Pinpoint the cell where the given text exists, returning its [X, Y] midpoint coordinate. 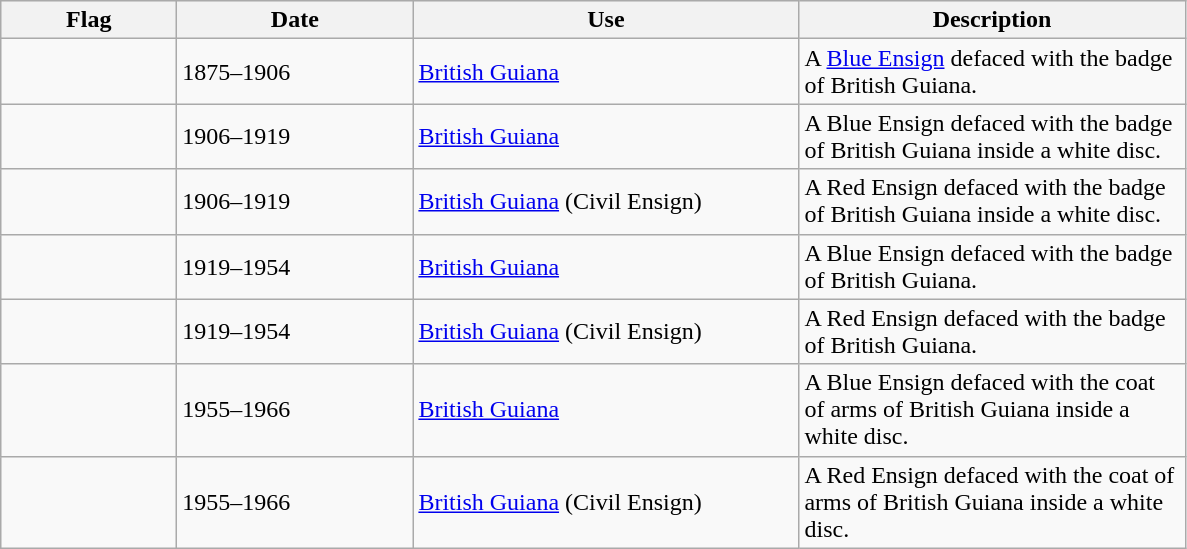
Flag [89, 20]
Description [992, 20]
Use [606, 20]
1875–1906 [295, 72]
A Red Ensign defaced with the coat of arms of British Guiana inside a white disc. [992, 502]
A Red Ensign defaced with the badge of British Guiana inside a white disc. [992, 202]
A Blue Ensign defaced with the badge of British Guiana inside a white disc. [992, 136]
A Blue Ensign defaced with the coat of arms of British Guiana inside a white disc. [992, 410]
Date [295, 20]
A Red Ensign defaced with the badge of British Guiana. [992, 332]
